Capture the cell that displays the provided text and extract its (X, Y) central coordinate. 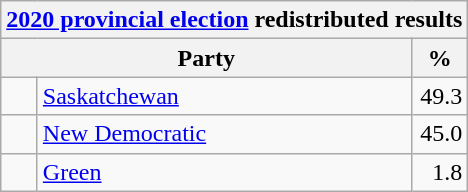
New Democratic (224, 134)
45.0 (440, 134)
Party (206, 58)
1.8 (440, 172)
2020 provincial election redistributed results (234, 20)
Green (224, 172)
% (440, 58)
Saskatchewan (224, 96)
49.3 (440, 96)
